Extract the (x, y) coordinate from the center of the cell holding the provided text.  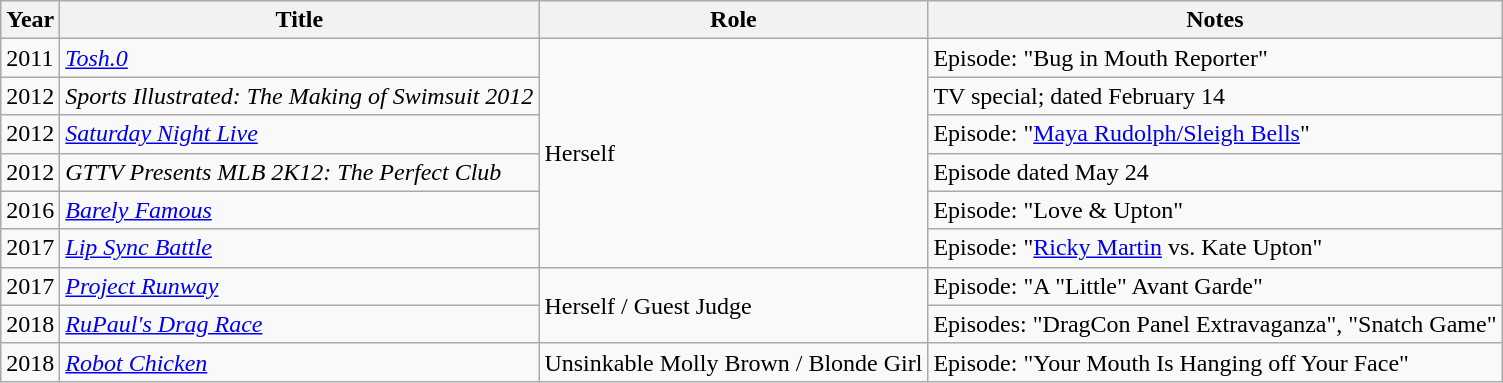
Role (734, 20)
2016 (30, 210)
Lip Sync Battle (300, 248)
Herself / Guest Judge (734, 305)
Year (30, 20)
TV special; dated February 14 (1215, 96)
Episode: "Love & Upton" (1215, 210)
2011 (30, 58)
Episode dated May 24 (1215, 172)
RuPaul's Drag Race (300, 324)
Episode: "A "Little" Avant Garde" (1215, 286)
Robot Chicken (300, 362)
Episode: "Your Mouth Is Hanging off Your Face" (1215, 362)
Episode: "Ricky Martin vs. Kate Upton" (1215, 248)
Title (300, 20)
GTTV Presents MLB 2K12: The Perfect Club (300, 172)
Unsinkable Molly Brown / Blonde Girl (734, 362)
Sports Illustrated: The Making of Swimsuit 2012 (300, 96)
Herself (734, 153)
Episode: "Maya Rudolph/Sleigh Bells" (1215, 134)
Project Runway (300, 286)
Episode: "Bug in Mouth Reporter" (1215, 58)
Notes (1215, 20)
Barely Famous (300, 210)
Saturday Night Live (300, 134)
Tosh.0 (300, 58)
Episodes: "DragCon Panel Extravaganza", "Snatch Game" (1215, 324)
